From the cell containing the given text, extract its center point as [x, y] coordinate. 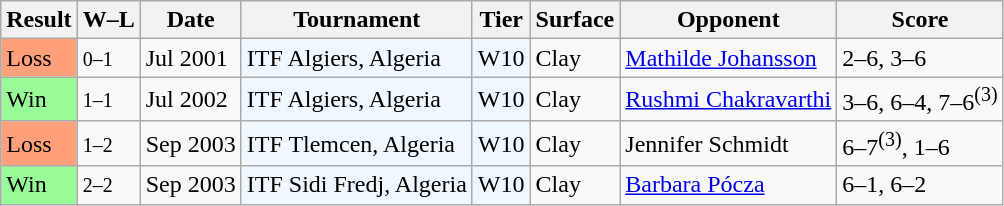
1–1 [108, 100]
0–1 [108, 58]
Opponent [728, 20]
2–6, 3–6 [920, 58]
Tournament [356, 20]
W–L [108, 20]
ITF Tlemcen, Algeria [356, 144]
3–6, 6–4, 7–6(3) [920, 100]
Rushmi Chakravarthi [728, 100]
Barbara Pócza [728, 185]
Tier [501, 20]
Mathilde Johansson [728, 58]
6–7(3), 1–6 [920, 144]
1–2 [108, 144]
Date [190, 20]
Surface [575, 20]
2–2 [108, 185]
Jul 2001 [190, 58]
Score [920, 20]
Jul 2002 [190, 100]
ITF Sidi Fredj, Algeria [356, 185]
6–1, 6–2 [920, 185]
Result [39, 20]
Jennifer Schmidt [728, 144]
